Search for the cell housing the specified text and yield its (X, Y) center coordinate. 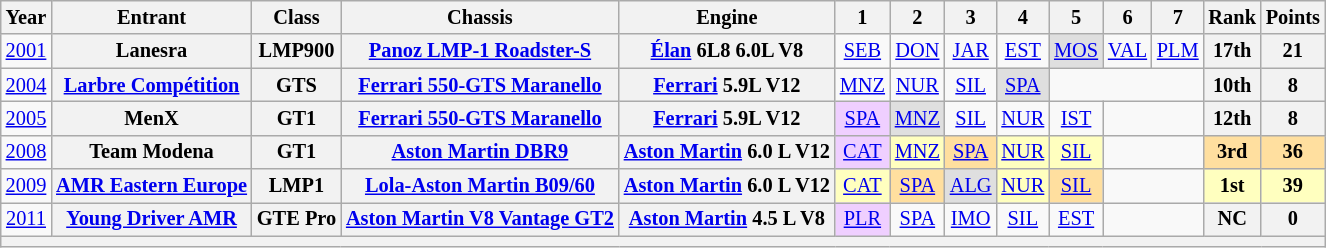
Larbre Compétition (152, 85)
2001 (26, 51)
39 (1293, 186)
Chassis (480, 17)
2 (918, 17)
SEB (862, 51)
Aston Martin 4.5 L V8 (727, 219)
Panoz LMP-1 Roadster-S (480, 51)
MenX (152, 118)
3 (971, 17)
Lola-Aston Martin B09/60 (480, 186)
2008 (26, 152)
LMP1 (296, 186)
0 (1293, 219)
GTS (296, 85)
Engine (727, 17)
4 (1022, 17)
2005 (26, 118)
Young Driver AMR (152, 219)
2009 (26, 186)
GTE Pro (296, 219)
MOS (1076, 51)
Entrant (152, 17)
PLM (1178, 51)
Lanesra (152, 51)
17th (1232, 51)
AMR Eastern Europe (152, 186)
Points (1293, 17)
21 (1293, 51)
JAR (971, 51)
Class (296, 17)
IMO (971, 219)
1 (862, 17)
NC (1232, 219)
Year (26, 17)
ALG (971, 186)
Aston Martin V8 Vantage GT2 (480, 219)
Team Modena (152, 152)
6 (1128, 17)
7 (1178, 17)
Aston Martin DBR9 (480, 152)
3rd (1232, 152)
10th (1232, 85)
Rank (1232, 17)
5 (1076, 17)
PLR (862, 219)
1st (1232, 186)
Élan 6L8 6.0L V8 (727, 51)
2011 (26, 219)
36 (1293, 152)
VAL (1128, 51)
12th (1232, 118)
IST (1076, 118)
2004 (26, 85)
DON (918, 51)
LMP900 (296, 51)
